Detect which cell encompasses the target text, then output its [X, Y] center coordinate. 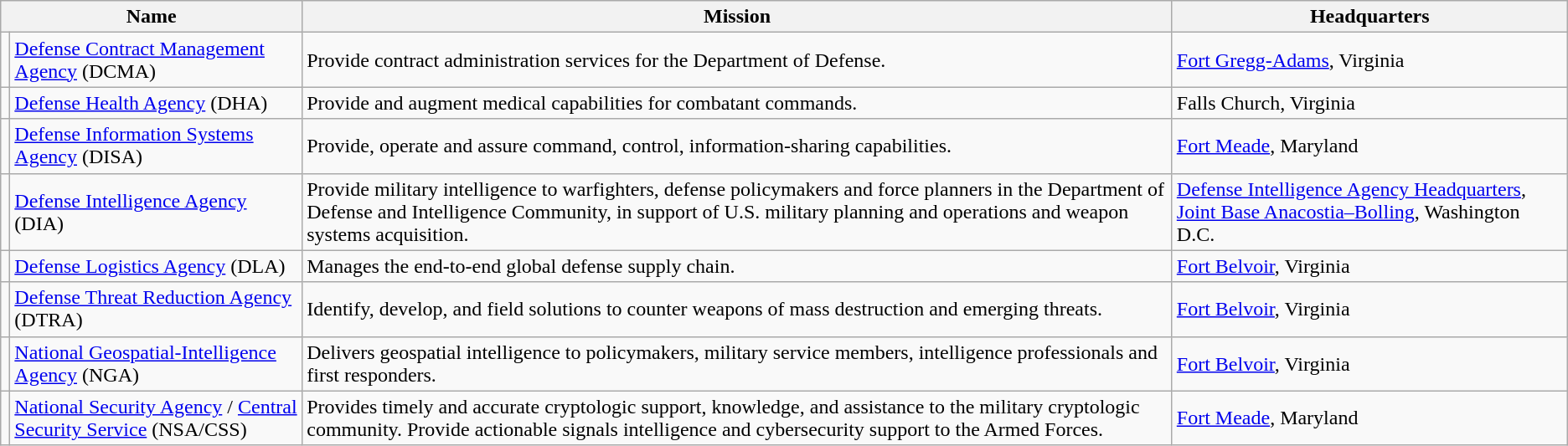
National Geospatial-Intelligence Agency (NGA) [156, 363]
Provide, operate and assure command, control, information-sharing capabilities. [737, 146]
Defense Information Systems Agency (DISA) [156, 146]
Fort Gregg-Adams, Virginia [1369, 60]
Defense Logistics Agency (DLA) [156, 266]
Identify, develop, and field solutions to counter weapons of mass destruction and emerging threats. [737, 310]
Headquarters [1369, 17]
Defense Threat Reduction Agency (DTRA) [156, 310]
Defense Intelligence Agency Headquarters, Joint Base Anacostia–Bolling, Washington D.C. [1369, 212]
Defense Intelligence Agency (DIA) [156, 212]
Provide contract administration services for the Department of Defense. [737, 60]
Defense Contract Management Agency (DCMA) [156, 60]
Name [152, 17]
Provide and augment medical capabilities for combatant commands. [737, 103]
Manages the end-to-end global defense supply chain. [737, 266]
National Security Agency / Central Security Service (NSA/CSS) [156, 418]
Defense Health Agency (DHA) [156, 103]
Falls Church, Virginia [1369, 103]
Delivers geospatial intelligence to policymakers, military service members, intelligence professionals and first responders. [737, 363]
Mission [737, 17]
